Search for the cell housing the specified text and yield its (x, y) center coordinate. 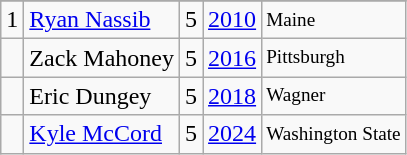
Pittsburgh (334, 58)
Washington State (334, 134)
2016 (232, 58)
Kyle McCord (102, 134)
Ryan Nassib (102, 20)
Eric Dungey (102, 96)
Wagner (334, 96)
2024 (232, 134)
2018 (232, 96)
2010 (232, 20)
Zack Mahoney (102, 58)
1 (12, 20)
Maine (334, 20)
